Detect which cell encompasses the target text, then output its (x, y) center coordinate. 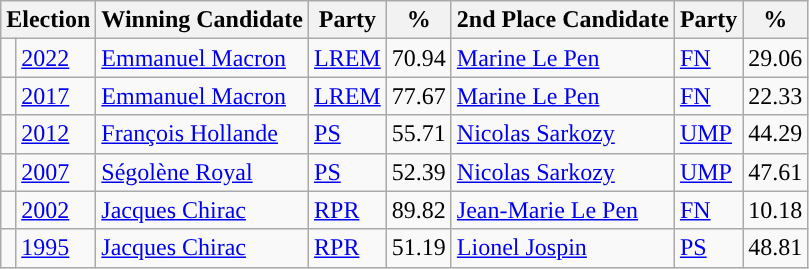
2022 (56, 58)
44.29 (776, 134)
2012 (56, 134)
77.67 (418, 96)
Election (48, 20)
89.82 (418, 210)
2nd Place Candidate (562, 20)
2007 (56, 172)
52.39 (418, 172)
1995 (56, 248)
2017 (56, 96)
22.33 (776, 96)
48.81 (776, 248)
Jean-Marie Le Pen (562, 210)
2002 (56, 210)
Winning Candidate (202, 20)
Ségolène Royal (202, 172)
47.61 (776, 172)
Lionel Jospin (562, 248)
François Hollande (202, 134)
29.06 (776, 58)
51.19 (418, 248)
70.94 (418, 58)
10.18 (776, 210)
55.71 (418, 134)
